Output the [X, Y] coordinate of the center of the cell containing the given text.  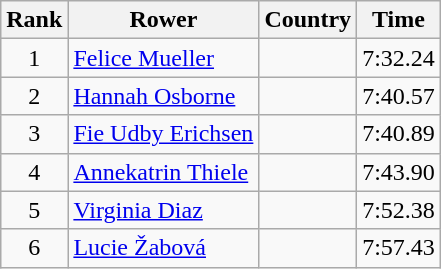
Time [399, 20]
7:40.57 [399, 96]
Fie Udby Erichsen [164, 134]
Rower [164, 20]
Country [308, 20]
Rank [34, 20]
4 [34, 172]
Virginia Diaz [164, 210]
5 [34, 210]
3 [34, 134]
2 [34, 96]
1 [34, 58]
6 [34, 248]
7:32.24 [399, 58]
Lucie Žabová [164, 248]
Annekatrin Thiele [164, 172]
7:52.38 [399, 210]
7:57.43 [399, 248]
Hannah Osborne [164, 96]
7:43.90 [399, 172]
7:40.89 [399, 134]
Felice Mueller [164, 58]
